Determine the [x, y] coordinate at the center of the cell enclosing the given text.  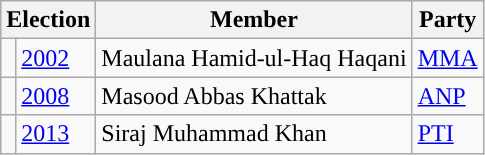
Masood Abbas Khattak [254, 96]
Party [448, 20]
Election [48, 20]
Maulana Hamid-ul-Haq Haqani [254, 58]
PTI [448, 134]
2008 [56, 96]
2013 [56, 134]
MMA [448, 58]
2002 [56, 58]
Siraj Muhammad Khan [254, 134]
Member [254, 20]
ANP [448, 96]
